For the text-containing cell, return its midpoint in (X, Y) coordinate format. 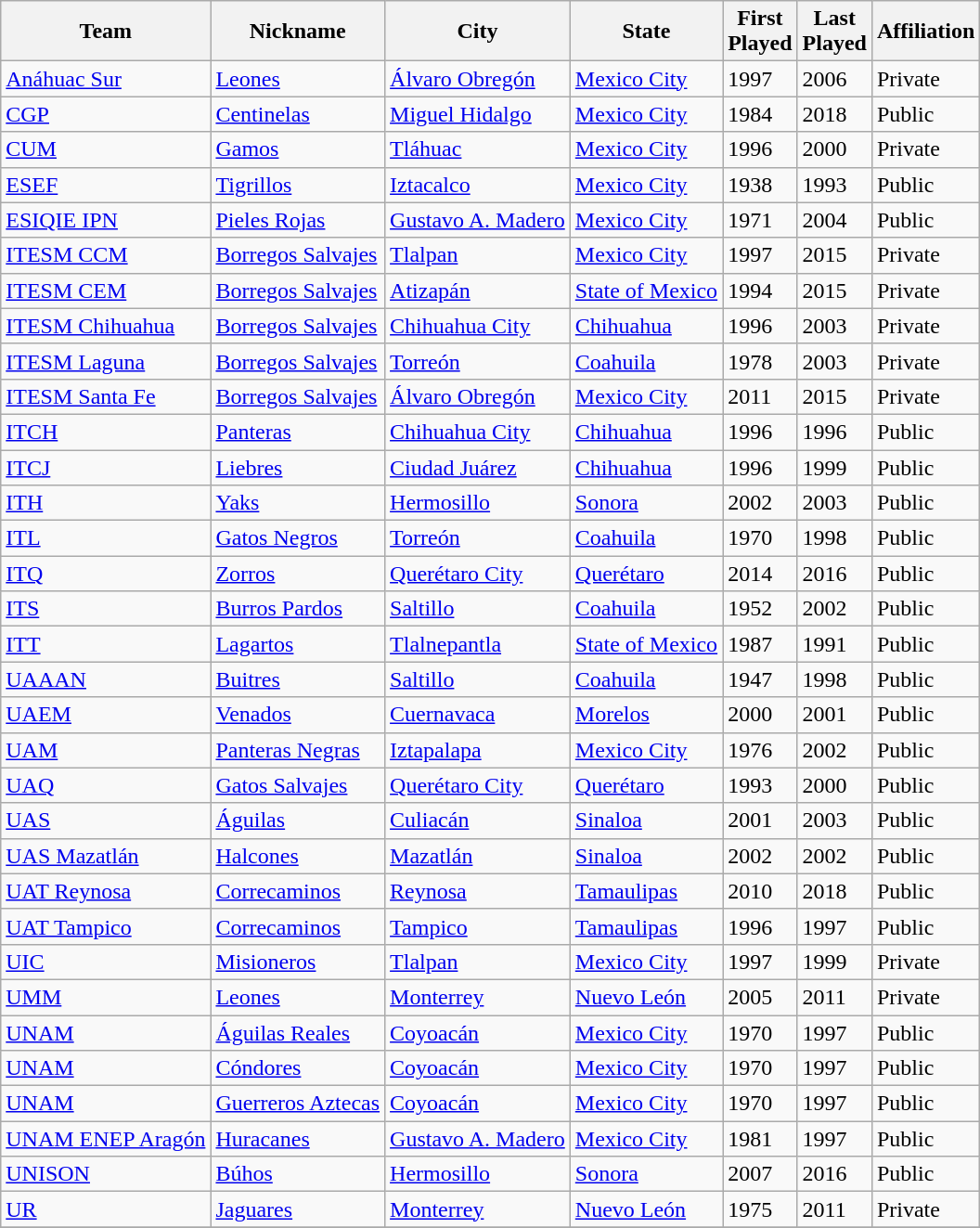
2007 (760, 1174)
UAS (106, 821)
Yaks (298, 503)
UAEM (106, 715)
Atizapán (478, 291)
UAQ (106, 785)
Búhos (298, 1174)
Centinelas (298, 114)
CUM (106, 149)
Culiacán (478, 821)
1978 (760, 361)
2010 (760, 891)
1952 (760, 609)
Burros Pardos (298, 609)
ITESM CCM (106, 255)
State (646, 32)
Iztacalco (478, 185)
Tláhuac (478, 149)
Affiliation (925, 32)
Miguel Hidalgo (478, 114)
Jaguares (298, 1209)
1947 (760, 679)
1991 (834, 644)
Halcones (298, 856)
1987 (760, 644)
Buitres (298, 679)
ITESM Santa Fe (106, 396)
UAT Reynosa (106, 891)
Mazatlán (478, 856)
ITL (106, 538)
Lagartos (298, 644)
Panteras Negras (298, 750)
City (478, 32)
ESEF (106, 185)
Reynosa (478, 891)
ITS (106, 609)
UAM (106, 750)
ITESM CEM (106, 291)
1976 (760, 750)
Liebres (298, 467)
Cóndores (298, 1068)
Zorros (298, 574)
Gamos (298, 149)
UMM (106, 997)
ITT (106, 644)
2014 (760, 574)
Team (106, 32)
Anáhuac Sur (106, 79)
Morelos (646, 715)
LastPlayed (834, 32)
1971 (760, 220)
ITQ (106, 574)
UIC (106, 962)
Huracanes (298, 1139)
ESIQIE IPN (106, 220)
CGP (106, 114)
2006 (834, 79)
ITH (106, 503)
UNISON (106, 1174)
Venados (298, 715)
Panteras (298, 432)
Gatos Salvajes (298, 785)
Cuernavaca (478, 715)
Tlalnepantla (478, 644)
1984 (760, 114)
UNAM ENEP Aragón (106, 1139)
Iztapalapa (478, 750)
ITCH (106, 432)
ITCJ (106, 467)
Águilas Reales (298, 1033)
Tampico (478, 926)
ITESM Chihuahua (106, 326)
UAAAN (106, 679)
UAS Mazatlán (106, 856)
1975 (760, 1209)
Tigrillos (298, 185)
Gatos Negros (298, 538)
Guerreros Aztecas (298, 1104)
UAT Tampico (106, 926)
2004 (834, 220)
ITESM Laguna (106, 361)
UR (106, 1209)
1938 (760, 185)
Pieles Rojas (298, 220)
Misioneros (298, 962)
1981 (760, 1139)
1994 (760, 291)
Nickname (298, 32)
Ciudad Juárez (478, 467)
2005 (760, 997)
Águilas (298, 821)
FirstPlayed (760, 32)
